Detect which cell encompasses the target text, then output its [x, y] center coordinate. 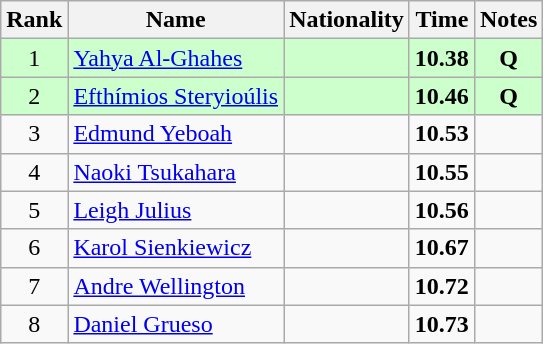
Notes [508, 20]
10.56 [442, 210]
Efthímios Steryioúlis [176, 96]
Andre Wellington [176, 286]
2 [34, 96]
10.55 [442, 172]
Daniel Grueso [176, 324]
Leigh Julius [176, 210]
Naoki Tsukahara [176, 172]
Nationality [347, 20]
Yahya Al-Ghahes [176, 58]
8 [34, 324]
10.46 [442, 96]
7 [34, 286]
10.53 [442, 134]
10.73 [442, 324]
10.38 [442, 58]
Rank [34, 20]
Karol Sienkiewicz [176, 248]
Name [176, 20]
10.67 [442, 248]
6 [34, 248]
3 [34, 134]
4 [34, 172]
5 [34, 210]
10.72 [442, 286]
1 [34, 58]
Time [442, 20]
Edmund Yeboah [176, 134]
